Detect which cell encompasses the target text, then output its [X, Y] center coordinate. 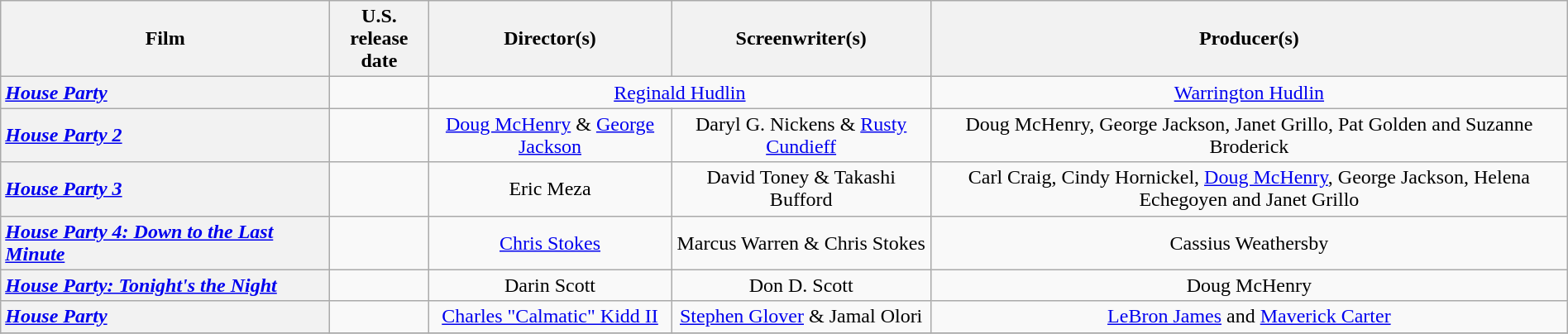
LeBron James and Maverick Carter [1249, 317]
Eric Meza [550, 188]
Carl Craig, Cindy Hornickel, Doug McHenry, George Jackson, Helena Echegoyen and Janet Grillo [1249, 188]
Stephen Glover & Jamal Olori [801, 317]
Daryl G. Nickens & Rusty Cundieff [801, 136]
Doug McHenry, George Jackson, Janet Grillo, Pat Golden and Suzanne Broderick [1249, 136]
Don D. Scott [801, 285]
House Party 3 [165, 188]
Charles "Calmatic" Kidd II [550, 317]
Producer(s) [1249, 39]
Film [165, 39]
Warrington Hudlin [1249, 93]
Screenwriter(s) [801, 39]
Director(s) [550, 39]
Cassius Weathersby [1249, 243]
U.S. release date [380, 39]
Doug McHenry [1249, 285]
Reginald Hudlin [680, 93]
David Toney & Takashi Bufford [801, 188]
Chris Stokes [550, 243]
Darin Scott [550, 285]
Marcus Warren & Chris Stokes [801, 243]
Doug McHenry & George Jackson [550, 136]
House Party: Tonight's the Night [165, 285]
House Party 4: Down to the Last Minute [165, 243]
House Party 2 [165, 136]
